For the text-containing cell, return its midpoint in (x, y) coordinate format. 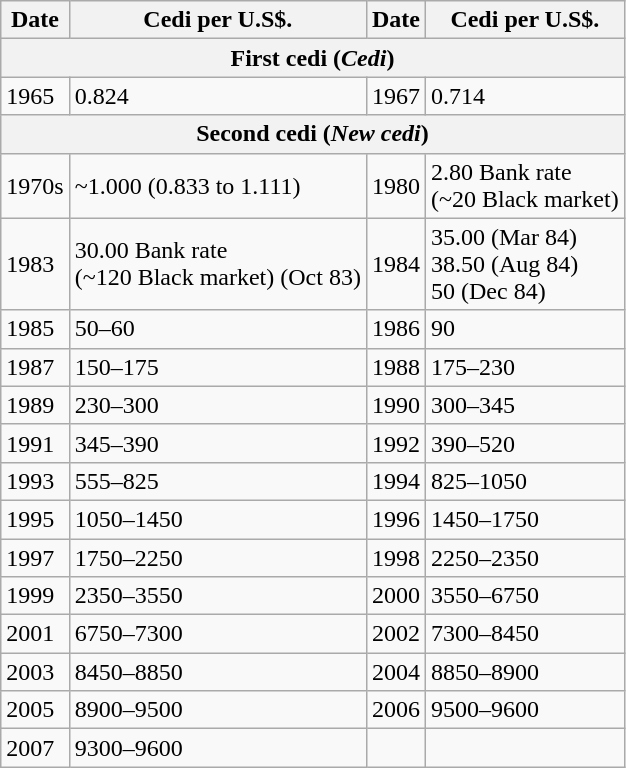
555–825 (218, 481)
1997 (35, 557)
1998 (396, 557)
2350–3550 (218, 596)
1994 (396, 481)
175–230 (526, 367)
1965 (35, 96)
2005 (35, 710)
1992 (396, 443)
825–1050 (526, 481)
1996 (396, 519)
390–520 (526, 443)
90 (526, 329)
8450–8850 (218, 672)
50–60 (218, 329)
2003 (35, 672)
9500–9600 (526, 710)
30.00 Bank rate(~120 Black market) (Oct 83) (218, 264)
1987 (35, 367)
~1.000 (0.833 to 1.111) (218, 186)
7300–8450 (526, 634)
6750–7300 (218, 634)
0.824 (218, 96)
9300–9600 (218, 748)
1990 (396, 405)
1995 (35, 519)
2006 (396, 710)
3550–6750 (526, 596)
1750–2250 (218, 557)
150–175 (218, 367)
2007 (35, 748)
1999 (35, 596)
1989 (35, 405)
First cedi (Cedi) (312, 58)
8850–8900 (526, 672)
1993 (35, 481)
1988 (396, 367)
2001 (35, 634)
0.714 (526, 96)
2000 (396, 596)
1986 (396, 329)
2250–2350 (526, 557)
1984 (396, 264)
8900–9500 (218, 710)
1970s (35, 186)
1050–1450 (218, 519)
230–300 (218, 405)
2.80 Bank rate(~20 Black market) (526, 186)
1967 (396, 96)
1985 (35, 329)
2002 (396, 634)
1450–1750 (526, 519)
35.00 (Mar 84)38.50 (Aug 84)50 (Dec 84) (526, 264)
300–345 (526, 405)
1980 (396, 186)
345–390 (218, 443)
1983 (35, 264)
1991 (35, 443)
2004 (396, 672)
Second cedi (New cedi) (312, 134)
